Return (x, y) of the center of cell containing provided text 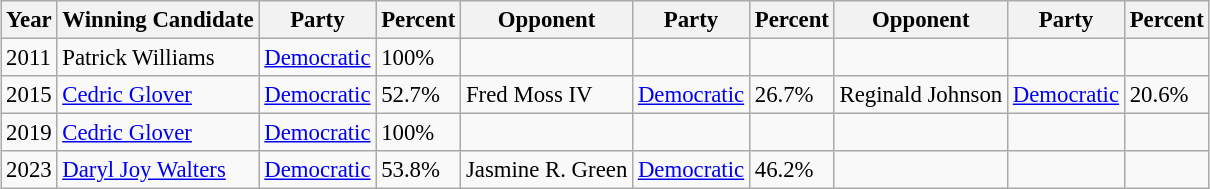
Reginald Johnson (920, 95)
Patrick Williams (158, 57)
52.7% (418, 95)
Year (29, 20)
26.7% (792, 95)
53.8% (418, 170)
Fred Moss IV (547, 95)
2011 (29, 57)
2019 (29, 133)
Winning Candidate (158, 20)
20.6% (1166, 95)
Jasmine R. Green (547, 170)
46.2% (792, 170)
2015 (29, 95)
2023 (29, 170)
Daryl Joy Walters (158, 170)
